Pinpoint the cell where the given text exists, returning its [x, y] midpoint coordinate. 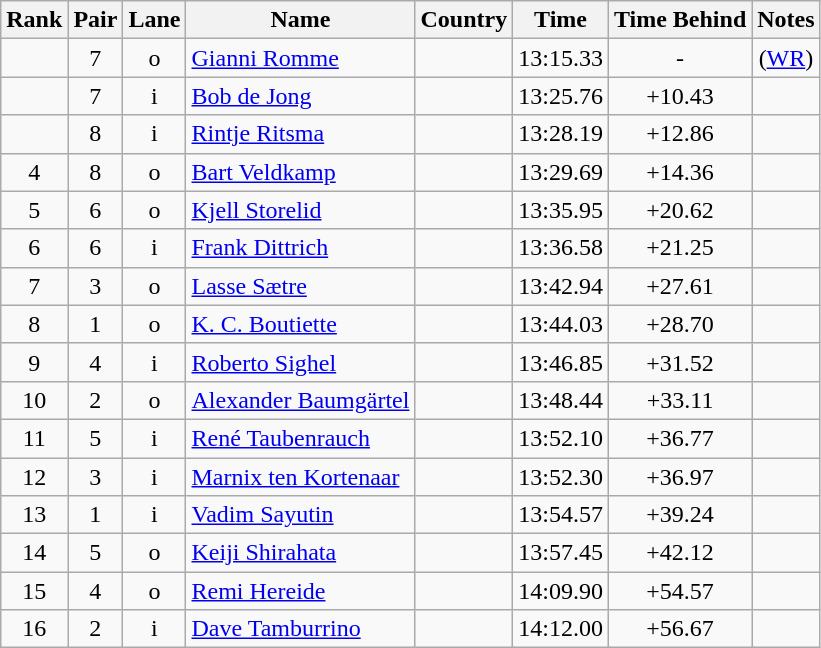
13:52.10 [561, 438]
Bart Veldkamp [300, 172]
9 [34, 362]
Remi Hereide [300, 591]
+39.24 [680, 515]
15 [34, 591]
Name [300, 20]
13:15.33 [561, 58]
+54.57 [680, 591]
K. C. Boutiette [300, 324]
12 [34, 477]
13:28.19 [561, 134]
(WR) [786, 58]
Time [561, 20]
16 [34, 629]
Roberto Sighel [300, 362]
13:52.30 [561, 477]
13:48.44 [561, 400]
Lane [154, 20]
+33.11 [680, 400]
13:35.95 [561, 210]
Vadim Sayutin [300, 515]
13:44.03 [561, 324]
+36.77 [680, 438]
Dave Tamburrino [300, 629]
14 [34, 553]
11 [34, 438]
Country [464, 20]
Frank Dittrich [300, 248]
+36.97 [680, 477]
13:25.76 [561, 96]
Alexander Baumgärtel [300, 400]
Rintje Ritsma [300, 134]
Lasse Sætre [300, 286]
Time Behind [680, 20]
Pair [96, 20]
+28.70 [680, 324]
13 [34, 515]
Kjell Storelid [300, 210]
+31.52 [680, 362]
13:46.85 [561, 362]
Keiji Shirahata [300, 553]
+14.36 [680, 172]
+27.61 [680, 286]
- [680, 58]
+12.86 [680, 134]
14:09.90 [561, 591]
+21.25 [680, 248]
13:54.57 [561, 515]
Rank [34, 20]
+42.12 [680, 553]
10 [34, 400]
+56.67 [680, 629]
Gianni Romme [300, 58]
13:29.69 [561, 172]
Notes [786, 20]
13:42.94 [561, 286]
Marnix ten Kortenaar [300, 477]
13:36.58 [561, 248]
+20.62 [680, 210]
14:12.00 [561, 629]
13:57.45 [561, 553]
+10.43 [680, 96]
Bob de Jong [300, 96]
René Taubenrauch [300, 438]
